Return [X, Y] of the center of cell containing provided text 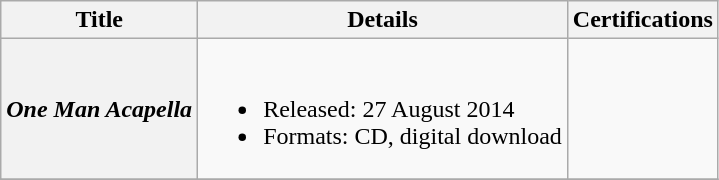
One Man Acapella [100, 109]
Details [383, 20]
Released: 27 August 2014Formats: CD, digital download [383, 109]
Title [100, 20]
Certifications [642, 20]
